Provide the (X, Y) coordinate of the cell's center where the given text is located.  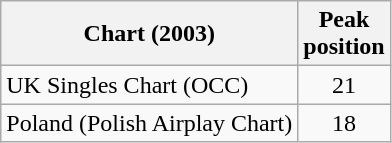
Poland (Polish Airplay Chart) (150, 123)
Chart (2003) (150, 34)
Peakposition (344, 34)
UK Singles Chart (OCC) (150, 85)
18 (344, 123)
21 (344, 85)
